Find where the given text appears and provide that cell's center as (X, Y) coordinate. 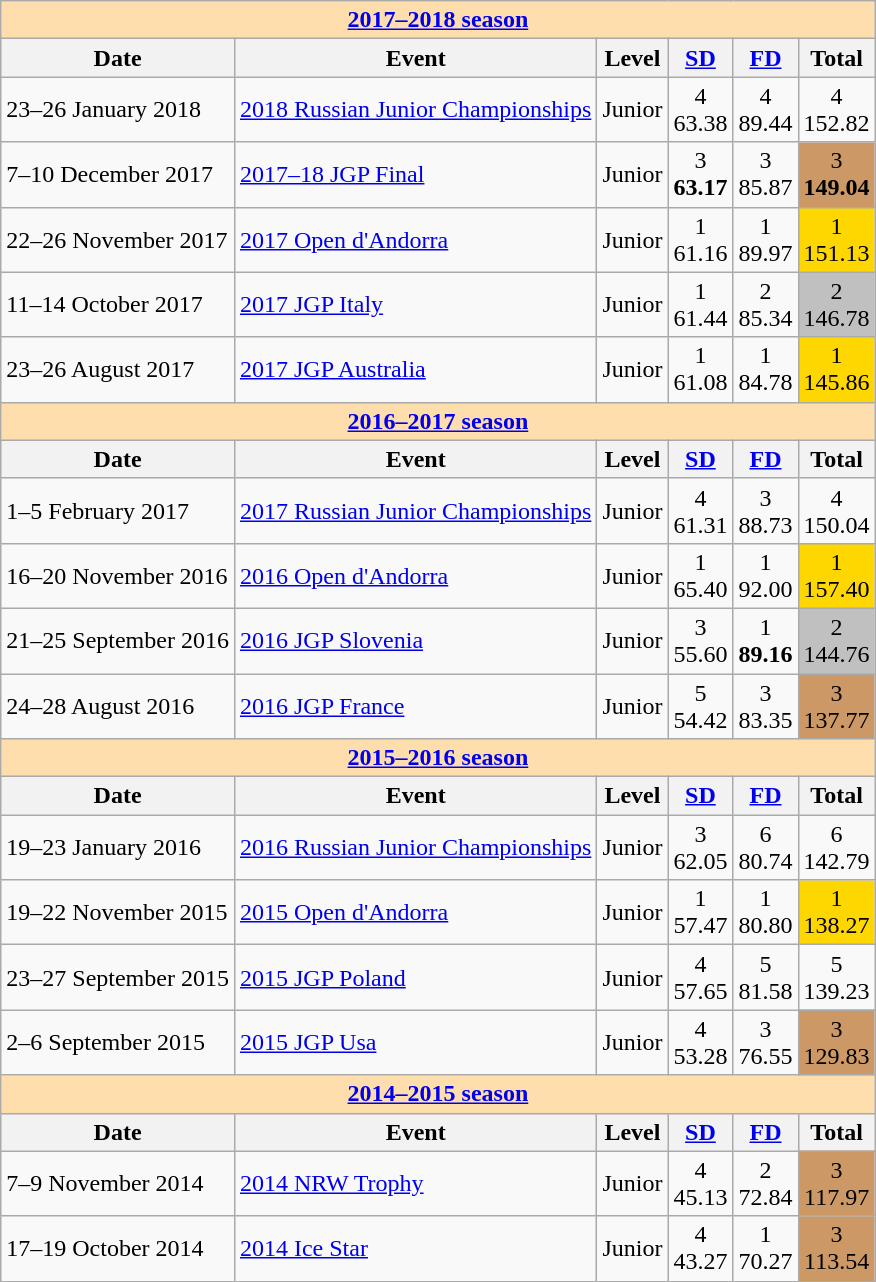
3 76.55 (766, 1042)
1 92.00 (766, 576)
2–6 September 2015 (118, 1042)
7–10 December 2017 (118, 174)
1 70.27 (766, 1248)
4 150.04 (836, 510)
23–27 September 2015 (118, 978)
1 145.86 (836, 370)
1 57.47 (700, 912)
5 54.42 (700, 706)
1 80.80 (766, 912)
2016 Open d'Andorra (415, 576)
3 88.73 (766, 510)
16–20 November 2016 (118, 576)
2015–2016 season (438, 758)
1 138.27 (836, 912)
3 149.04 (836, 174)
4 61.31 (700, 510)
2 72.84 (766, 1184)
2017 Open d'Andorra (415, 240)
3 85.87 (766, 174)
2015 JGP Usa (415, 1042)
19–22 November 2015 (118, 912)
2014 Ice Star (415, 1248)
24–28 August 2016 (118, 706)
3 83.35 (766, 706)
4 45.13 (700, 1184)
22–26 November 2017 (118, 240)
2017 JGP Australia (415, 370)
2 85.34 (766, 304)
3 129.83 (836, 1042)
21–25 September 2016 (118, 640)
1 61.16 (700, 240)
1 89.97 (766, 240)
3 113.54 (836, 1248)
1 89.16 (766, 640)
2018 Russian Junior Championships (415, 110)
1 61.44 (700, 304)
5 139.23 (836, 978)
6 80.74 (766, 848)
2 144.76 (836, 640)
4 89.44 (766, 110)
19–23 January 2016 (118, 848)
17–19 October 2014 (118, 1248)
2017–2018 season (438, 20)
11–14 October 2017 (118, 304)
2017 Russian Junior Championships (415, 510)
2017 JGP Italy (415, 304)
1–5 February 2017 (118, 510)
23–26 January 2018 (118, 110)
1 65.40 (700, 576)
4 63.38 (700, 110)
2 146.78 (836, 304)
2015 Open d'Andorra (415, 912)
4 53.28 (700, 1042)
1 61.08 (700, 370)
2016 Russian Junior Championships (415, 848)
2014 NRW Trophy (415, 1184)
4 152.82 (836, 110)
1 151.13 (836, 240)
2016–2017 season (438, 421)
23–26 August 2017 (118, 370)
7–9 November 2014 (118, 1184)
4 57.65 (700, 978)
2015 JGP Poland (415, 978)
6 142.79 (836, 848)
2016 JGP Slovenia (415, 640)
2014–2015 season (438, 1094)
2017–18 JGP Final (415, 174)
3 62.05 (700, 848)
3 55.60 (700, 640)
4 43.27 (700, 1248)
3 137.77 (836, 706)
1 84.78 (766, 370)
3 63.17 (700, 174)
2016 JGP France (415, 706)
5 81.58 (766, 978)
3 117.97 (836, 1184)
1 157.40 (836, 576)
